Pinpoint the cell where the given text exists, returning its (X, Y) midpoint coordinate. 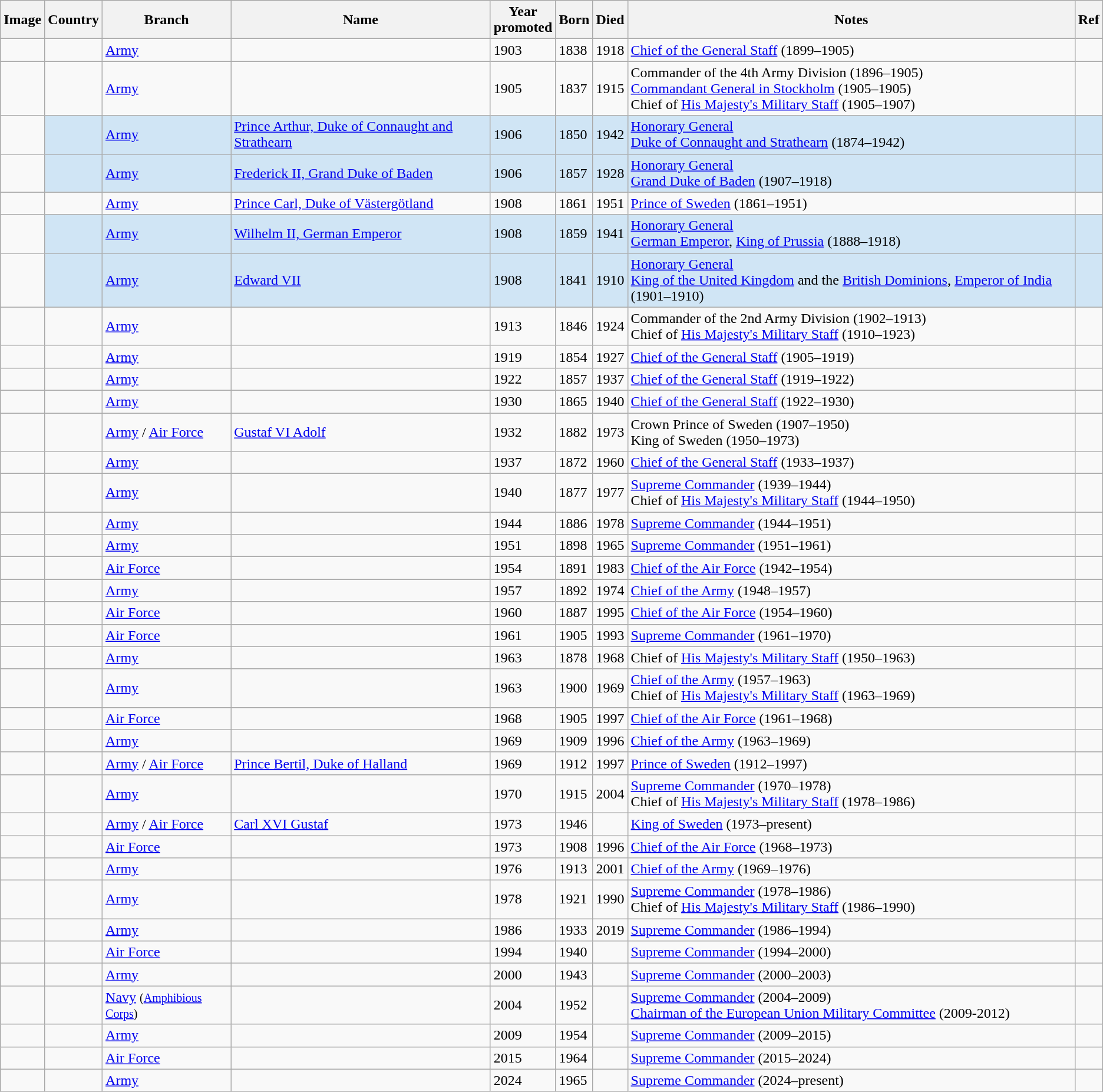
Born (574, 20)
1918 (610, 50)
Supreme Commander (1944–1951) (851, 523)
1909 (574, 741)
Notes (851, 20)
1878 (574, 658)
1944 (523, 523)
King of Sweden (1973–present) (851, 824)
Supreme Commander (2024–present) (851, 1080)
Navy (Amphibious Corps) (167, 1005)
1961 (523, 635)
Honorary GeneralDuke of Connaught and Strathearn (1874–1942) (851, 134)
1903 (523, 50)
1957 (523, 590)
1995 (610, 613)
Edward VII (361, 280)
2001 (610, 869)
Supreme Commander (2000–2003) (851, 975)
Yearpromoted (523, 20)
1891 (574, 568)
2015 (523, 1058)
Chief of the Air Force (1968–1973) (851, 847)
Prince Bertil, Duke of Halland (361, 763)
Chief of His Majesty's Military Staff (1950–1963) (851, 658)
Honorary GeneralGerman Emperor, King of Prussia (1888–1918) (851, 233)
Died (610, 20)
1964 (574, 1058)
1861 (574, 203)
Carl XVI Gustaf (361, 824)
1922 (523, 379)
Supreme Commander (2015–2024) (851, 1058)
1865 (574, 401)
1919 (523, 357)
Honorary GeneralGrand Duke of Baden (1907–1918) (851, 173)
1850 (574, 134)
Chief of the General Staff (1919–1922) (851, 379)
1943 (574, 975)
Chief of the General Staff (1905–1919) (851, 357)
Supreme Commander (1970–1978)Chief of His Majesty's Military Staff (1978–1986) (851, 793)
1924 (610, 326)
Prince Carl, Duke of Västergötland (361, 203)
2019 (610, 930)
1887 (574, 613)
Supreme Commander (2009–2015) (851, 1035)
Country (74, 20)
1976 (523, 869)
1977 (610, 493)
Branch (167, 20)
1900 (574, 688)
Chief of the Air Force (1961–1968) (851, 718)
1930 (523, 401)
Chief of the General Staff (1933–1937) (851, 463)
1859 (574, 233)
Supreme Commander (1986–1994) (851, 930)
1838 (574, 50)
Honorary GeneralKing of the United Kingdom and the British Dominions, Emperor of India (1901–1910) (851, 280)
Supreme Commander (1994–2000) (851, 952)
1970 (523, 793)
1854 (574, 357)
1993 (610, 635)
1994 (523, 952)
2009 (523, 1035)
Supreme Commander (2004–2009)Chairman of the European Union Military Committee (2009-2012) (851, 1005)
1986 (523, 930)
1941 (610, 233)
Supreme Commander (1951–1961) (851, 546)
Chief of the Army (1969–1976) (851, 869)
1892 (574, 590)
Gustaf VI Adolf (361, 431)
Chief of the Army (1957–1963)Chief of His Majesty's Military Staff (1963–1969) (851, 688)
Prince of Sweden (1861–1951) (851, 203)
Name (361, 20)
1898 (574, 546)
1837 (574, 88)
1877 (574, 493)
Chief of the Air Force (1954–1960) (851, 613)
Supreme Commander (1939–1944)Chief of His Majesty's Military Staff (1944–1950) (851, 493)
Chief of the General Staff (1922–1930) (851, 401)
Prince Arthur, Duke of Connaught and Strathearn (361, 134)
Supreme Commander (1978–1986)Chief of His Majesty's Military Staff (1986–1990) (851, 899)
Commander of the 2nd Army Division (1902–1913)Chief of His Majesty's Military Staff (1910–1923) (851, 326)
1882 (574, 431)
1946 (574, 824)
Chief of the Army (1948–1957) (851, 590)
Prince of Sweden (1912–1997) (851, 763)
1872 (574, 463)
1927 (610, 357)
2024 (523, 1080)
1886 (574, 523)
Image (22, 20)
1974 (610, 590)
Wilhelm II, German Emperor (361, 233)
Ref (1089, 20)
Supreme Commander (1961–1970) (851, 635)
1990 (610, 899)
Chief of the General Staff (1899–1905) (851, 50)
Chief of the Army (1963–1969) (851, 741)
1846 (574, 326)
1933 (574, 930)
1841 (574, 280)
Crown Prince of Sweden (1907–1950)King of Sweden (1950–1973) (851, 431)
1928 (610, 173)
Commander of the 4th Army Division (1896–1905)Commandant General in Stockholm (1905–1905)Chief of His Majesty's Military Staff (1905–1907) (851, 88)
Chief of the Air Force (1942–1954) (851, 568)
2000 (523, 975)
Frederick II, Grand Duke of Baden (361, 173)
1912 (574, 763)
1921 (574, 899)
1942 (610, 134)
1932 (523, 431)
1983 (610, 568)
1910 (610, 280)
1952 (574, 1005)
